Pinpoint the cell where the given text exists, returning its (X, Y) midpoint coordinate. 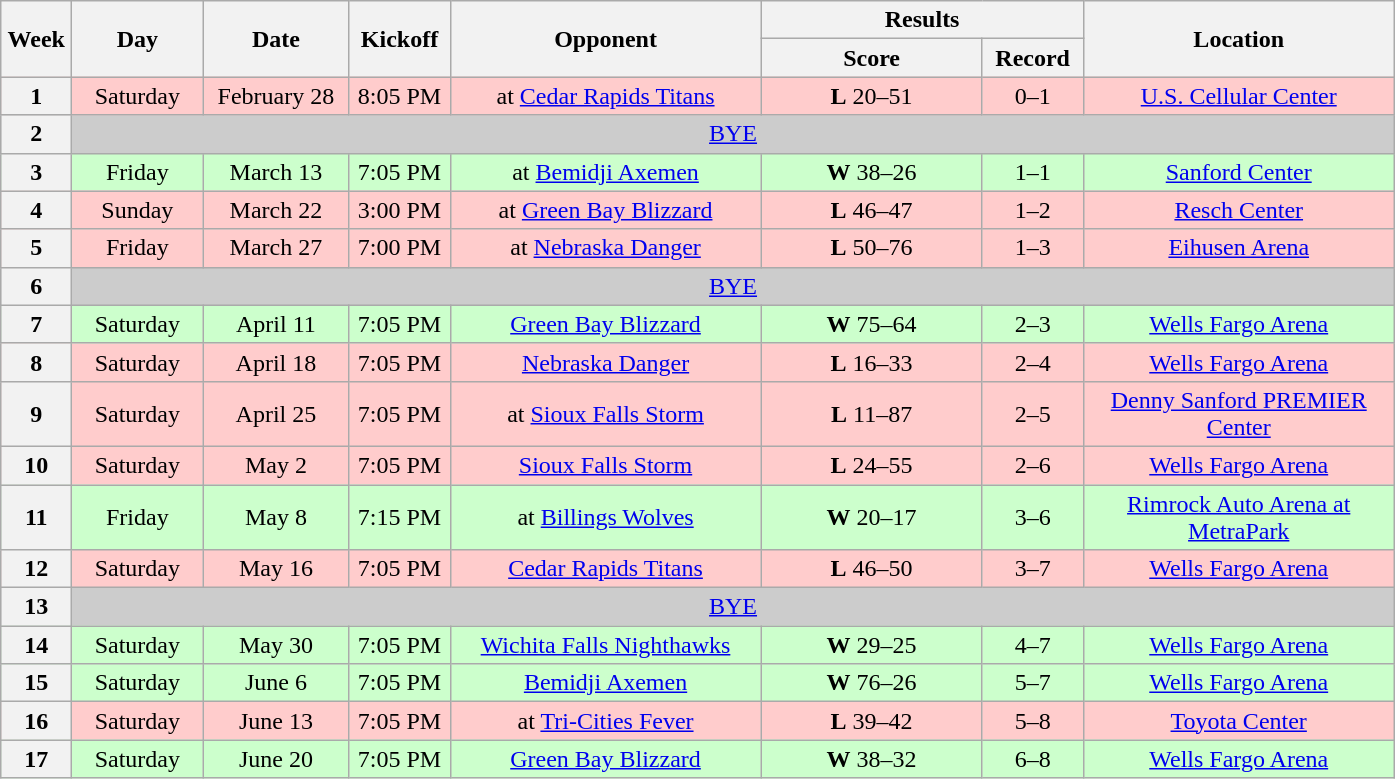
0–1 (1032, 96)
1–3 (1032, 248)
4–7 (1032, 645)
W 20–17 (872, 516)
4 (36, 210)
L 46–50 (872, 569)
1–2 (1032, 210)
6–8 (1032, 759)
8:05 PM (400, 96)
W 38–32 (872, 759)
L 39–42 (872, 721)
W 38–26 (872, 172)
17 (36, 759)
at Bemidji Axemen (606, 172)
at Billings Wolves (606, 516)
U.S. Cellular Center (1238, 96)
Record (1032, 58)
Eihusen Arena (1238, 248)
Results (922, 20)
7:15 PM (400, 516)
at Cedar Rapids Titans (606, 96)
Denny Sanford PREMIER Center (1238, 414)
L 46–47 (872, 210)
April 18 (276, 362)
7:00 PM (400, 248)
Toyota Center (1238, 721)
Wichita Falls Nighthawks (606, 645)
Sanford Center (1238, 172)
5–7 (1032, 683)
L 20–51 (872, 96)
June 6 (276, 683)
Score (872, 58)
2–3 (1032, 324)
13 (36, 607)
11 (36, 516)
June 13 (276, 721)
16 (36, 721)
14 (36, 645)
L 24–55 (872, 465)
L 50–76 (872, 248)
Opponent (606, 39)
1–1 (1032, 172)
Nebraska Danger (606, 362)
June 20 (276, 759)
Kickoff (400, 39)
Day (138, 39)
Cedar Rapids Titans (606, 569)
5–8 (1032, 721)
Resch Center (1238, 210)
9 (36, 414)
3–7 (1032, 569)
2–4 (1032, 362)
3:00 PM (400, 210)
March 22 (276, 210)
March 27 (276, 248)
7 (36, 324)
Date (276, 39)
Rimrock Auto Arena at MetraPark (1238, 516)
L 11–87 (872, 414)
15 (36, 683)
at Green Bay Blizzard (606, 210)
2–6 (1032, 465)
Sioux Falls Storm (606, 465)
W 75–64 (872, 324)
March 13 (276, 172)
at Sioux Falls Storm (606, 414)
at Nebraska Danger (606, 248)
8 (36, 362)
Week (36, 39)
W 29–25 (872, 645)
April 25 (276, 414)
L 16–33 (872, 362)
1 (36, 96)
3–6 (1032, 516)
6 (36, 286)
February 28 (276, 96)
April 11 (276, 324)
10 (36, 465)
at Tri-Cities Fever (606, 721)
5 (36, 248)
Bemidji Axemen (606, 683)
2–5 (1032, 414)
12 (36, 569)
May 8 (276, 516)
May 30 (276, 645)
2 (36, 134)
W 76–26 (872, 683)
Sunday (138, 210)
May 16 (276, 569)
Location (1238, 39)
May 2 (276, 465)
3 (36, 172)
